From the cell containing the given text, extract its center point as [X, Y] coordinate. 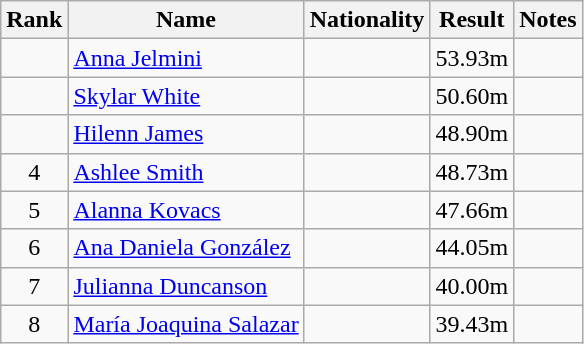
Result [472, 20]
Alanna Kovacs [186, 210]
Ashlee Smith [186, 172]
8 [34, 324]
50.60m [472, 96]
Anna Jelmini [186, 58]
53.93m [472, 58]
Julianna Duncanson [186, 286]
5 [34, 210]
Rank [34, 20]
Hilenn James [186, 134]
7 [34, 286]
María Joaquina Salazar [186, 324]
Nationality [367, 20]
Skylar White [186, 96]
Name [186, 20]
44.05m [472, 248]
48.90m [472, 134]
Notes [548, 20]
6 [34, 248]
47.66m [472, 210]
4 [34, 172]
40.00m [472, 286]
39.43m [472, 324]
48.73m [472, 172]
Ana Daniela González [186, 248]
